Scan for the cell matching the given text and deliver its [X, Y] coordinate at center. 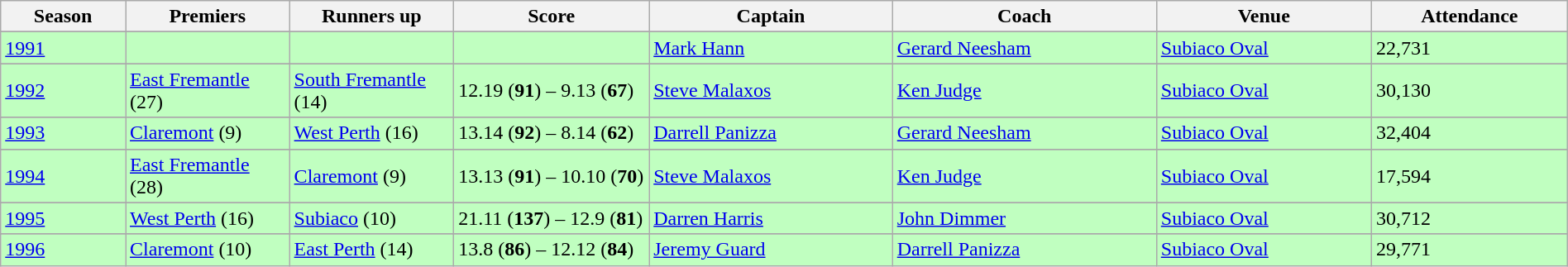
Mark Hann [771, 48]
12.19 (91) – 9.13 (67) [552, 91]
Jeremy Guard [771, 250]
Premiers [208, 17]
Claremont (10) [208, 250]
East Fremantle (27) [208, 91]
Runners up [372, 17]
32,404 [1469, 133]
13.14 (92) – 8.14 (62) [552, 133]
13.8 (86) – 12.12 (84) [552, 250]
East Fremantle (28) [208, 175]
Captain [771, 17]
13.13 (91) – 10.10 (70) [552, 175]
Darren Harris [771, 218]
South Fremantle (14) [372, 91]
22,731 [1469, 48]
30,130 [1469, 91]
Season [63, 17]
John Dimmer [1024, 218]
1991 [63, 48]
1996 [63, 250]
1995 [63, 218]
Subiaco (10) [372, 218]
Score [552, 17]
Coach [1024, 17]
30,712 [1469, 218]
29,771 [1469, 250]
East Perth (14) [372, 250]
17,594 [1469, 175]
1994 [63, 175]
Attendance [1469, 17]
1992 [63, 91]
Venue [1264, 17]
1993 [63, 133]
21.11 (137) – 12.9 (81) [552, 218]
